Return the (X, Y) coordinate for the center point of the cell that contains the specified text.  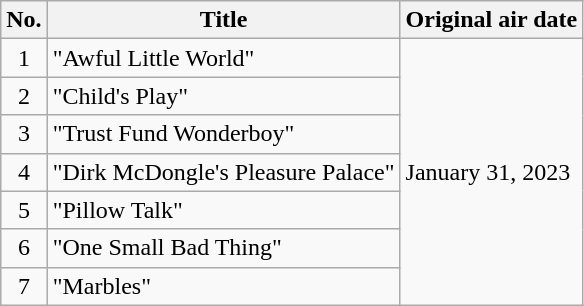
"Marbles" (224, 286)
7 (24, 286)
Original air date (492, 20)
"Pillow Talk" (224, 210)
"Trust Fund Wonderboy" (224, 134)
6 (24, 248)
"Dirk McDongle's Pleasure Palace" (224, 172)
"Awful Little World" (224, 58)
January 31, 2023 (492, 172)
Title (224, 20)
2 (24, 96)
"Child's Play" (224, 96)
5 (24, 210)
"One Small Bad Thing" (224, 248)
3 (24, 134)
No. (24, 20)
4 (24, 172)
1 (24, 58)
